Output the (x, y) coordinate of the center of the cell containing the given text.  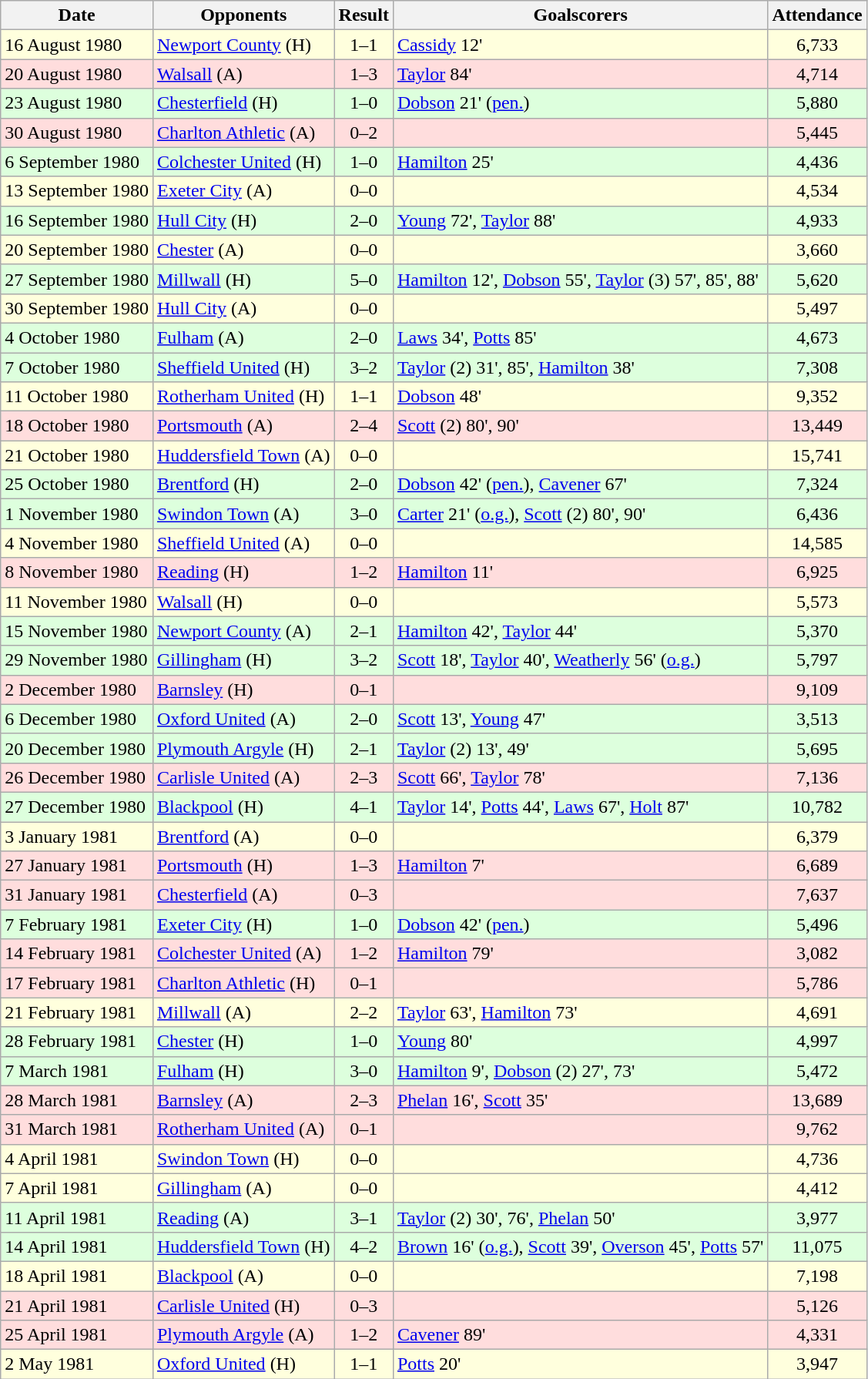
13,449 (817, 426)
0–2 (364, 133)
6,733 (817, 45)
4 November 1980 (77, 543)
21 April 1981 (77, 1306)
Oxford United (A) (243, 719)
4,534 (817, 191)
Exeter City (A) (243, 191)
Fulham (H) (243, 1071)
6 September 1980 (77, 162)
Chester (A) (243, 250)
2 May 1981 (77, 1364)
Sheffield United (H) (243, 367)
18 April 1981 (77, 1276)
Brentford (H) (243, 485)
16 September 1980 (77, 220)
2–2 (364, 1012)
5,445 (817, 133)
3,947 (817, 1364)
14 April 1981 (77, 1246)
5,496 (817, 924)
Gillingham (H) (243, 660)
Scott 18', Taylor 40', Weatherly 56' (o.g.) (580, 660)
20 August 1980 (77, 74)
21 October 1980 (77, 455)
Potts 20' (580, 1364)
4,714 (817, 74)
Scott 13', Young 47' (580, 719)
Reading (H) (243, 572)
Hamilton 9', Dobson (2) 27', 73' (580, 1071)
Phelan 16', Scott 35' (580, 1100)
Carter 21' (o.g.), Scott (2) 80', 90' (580, 514)
7,324 (817, 485)
14,585 (817, 543)
8 November 1980 (77, 572)
7,136 (817, 777)
26 December 1980 (77, 777)
Swindon Town (H) (243, 1159)
1 November 1980 (77, 514)
9,762 (817, 1129)
Taylor (2) 31', 85', Hamilton 38' (580, 367)
5,880 (817, 103)
Dobson 42' (pen.) (580, 924)
Oxford United (H) (243, 1364)
Plymouth Argyle (A) (243, 1335)
17 February 1981 (77, 983)
Cavener 89' (580, 1335)
Taylor (2) 13', 49' (580, 748)
13 September 1980 (77, 191)
13,689 (817, 1100)
30 August 1980 (77, 133)
10,782 (817, 807)
Goalscorers (580, 15)
4,331 (817, 1335)
11 April 1981 (77, 1217)
Reading (A) (243, 1217)
Hamilton 7' (580, 866)
Sheffield United (A) (243, 543)
Newport County (A) (243, 631)
Charlton Athletic (A) (243, 133)
30 September 1980 (77, 308)
Chester (H) (243, 1042)
7 October 1980 (77, 367)
20 December 1980 (77, 748)
5,370 (817, 631)
4 April 1981 (77, 1159)
Walsall (A) (243, 74)
Portsmouth (A) (243, 426)
11 November 1980 (77, 602)
4 October 1980 (77, 337)
Opponents (243, 15)
Scott (2) 80', 90' (580, 426)
29 November 1980 (77, 660)
7 April 1981 (77, 1188)
15 November 1980 (77, 631)
6,689 (817, 866)
11,075 (817, 1246)
Rotherham United (A) (243, 1129)
20 September 1980 (77, 250)
Young 72', Taylor 88' (580, 220)
28 March 1981 (77, 1100)
Hull City (A) (243, 308)
Huddersfield Town (A) (243, 455)
6,379 (817, 836)
Dobson 48' (580, 397)
Blackpool (H) (243, 807)
7,198 (817, 1276)
Dobson 21' (pen.) (580, 103)
4,933 (817, 220)
Millwall (A) (243, 1012)
Carlisle United (A) (243, 777)
Barnsley (H) (243, 689)
Colchester United (H) (243, 162)
9,352 (817, 397)
Laws 34', Potts 85' (580, 337)
18 October 1980 (77, 426)
16 August 1980 (77, 45)
Colchester United (A) (243, 954)
5,573 (817, 602)
5,786 (817, 983)
Walsall (H) (243, 602)
Fulham (A) (243, 337)
Date (77, 15)
Portsmouth (H) (243, 866)
Carlisle United (H) (243, 1306)
Taylor 14', Potts 44', Laws 67', Holt 87' (580, 807)
5,472 (817, 1071)
Taylor 63', Hamilton 73' (580, 1012)
7 February 1981 (77, 924)
Huddersfield Town (H) (243, 1246)
Dobson 42' (pen.), Cavener 67' (580, 485)
5,695 (817, 748)
Taylor (2) 30', 76', Phelan 50' (580, 1217)
27 December 1980 (77, 807)
4–1 (364, 807)
Millwall (H) (243, 279)
Chesterfield (A) (243, 895)
3,082 (817, 954)
21 February 1981 (77, 1012)
Barnsley (A) (243, 1100)
27 January 1981 (77, 866)
Hamilton 12', Dobson 55', Taylor (3) 57', 85', 88' (580, 279)
Hamilton 42', Taylor 44' (580, 631)
Hamilton 25' (580, 162)
3,977 (817, 1217)
2 December 1980 (77, 689)
11 October 1980 (77, 397)
Newport County (H) (243, 45)
6,925 (817, 572)
5–0 (364, 279)
9,109 (817, 689)
2–4 (364, 426)
6,436 (817, 514)
Brown 16' (o.g.), Scott 39', Overson 45', Potts 57' (580, 1246)
Brentford (A) (243, 836)
Plymouth Argyle (H) (243, 748)
Exeter City (H) (243, 924)
Cassidy 12' (580, 45)
4,436 (817, 162)
31 March 1981 (77, 1129)
4,736 (817, 1159)
14 February 1981 (77, 954)
Taylor 84' (580, 74)
Result (364, 15)
4,691 (817, 1012)
6 December 1980 (77, 719)
3 January 1981 (77, 836)
Hull City (H) (243, 220)
23 August 1980 (77, 103)
4,673 (817, 337)
15,741 (817, 455)
3,660 (817, 250)
4–2 (364, 1246)
5,620 (817, 279)
25 April 1981 (77, 1335)
Swindon Town (A) (243, 514)
Hamilton 79' (580, 954)
4,997 (817, 1042)
27 September 1980 (77, 279)
25 October 1980 (77, 485)
5,497 (817, 308)
3,513 (817, 719)
7,308 (817, 367)
7,637 (817, 895)
Gillingham (A) (243, 1188)
4,412 (817, 1188)
Blackpool (A) (243, 1276)
31 January 1981 (77, 895)
28 February 1981 (77, 1042)
Scott 66', Taylor 78' (580, 777)
7 March 1981 (77, 1071)
3–1 (364, 1217)
5,126 (817, 1306)
Charlton Athletic (H) (243, 983)
Attendance (817, 15)
5,797 (817, 660)
Chesterfield (H) (243, 103)
Hamilton 11' (580, 572)
Young 80' (580, 1042)
Rotherham United (H) (243, 397)
